Detect which cell encompasses the target text, then output its [X, Y] center coordinate. 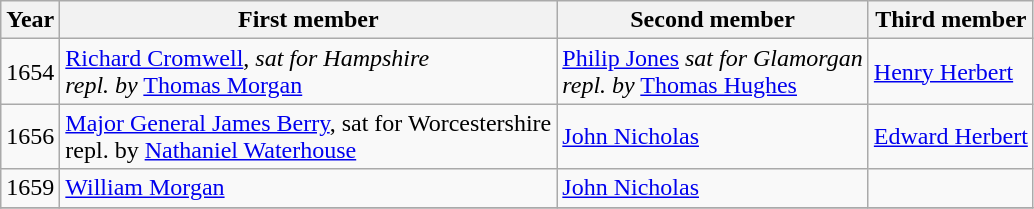
Richard Cromwell, sat for Hampshire repl. by Thomas Morgan [308, 72]
First member [308, 20]
Year [30, 20]
1654 [30, 72]
Third member [950, 20]
William Morgan [308, 188]
Philip Jones sat for Glamorgan repl. by Thomas Hughes [713, 72]
Edward Herbert [950, 136]
1659 [30, 188]
1656 [30, 136]
Henry Herbert [950, 72]
Second member [713, 20]
Major General James Berry, sat for Worcestershire repl. by Nathaniel Waterhouse [308, 136]
